Return the (X, Y) coordinate for the center point of the cell that contains the specified text.  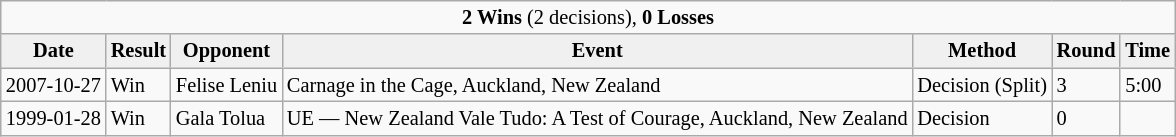
2 Wins (2 decisions), 0 Losses (588, 18)
Event (597, 51)
Carnage in the Cage, Auckland, New Zealand (597, 85)
Result (138, 51)
Decision (982, 119)
Gala Tolua (226, 119)
Date (54, 51)
Opponent (226, 51)
Decision (Split) (982, 85)
5:00 (1148, 85)
0 (1086, 119)
UE — New Zealand Vale Tudo: A Test of Courage, Auckland, New Zealand (597, 119)
Time (1148, 51)
3 (1086, 85)
1999-01-28 (54, 119)
Round (1086, 51)
Method (982, 51)
2007-10-27 (54, 85)
Felise Leniu (226, 85)
